Find where the given text appears and provide that cell's center as (X, Y) coordinate. 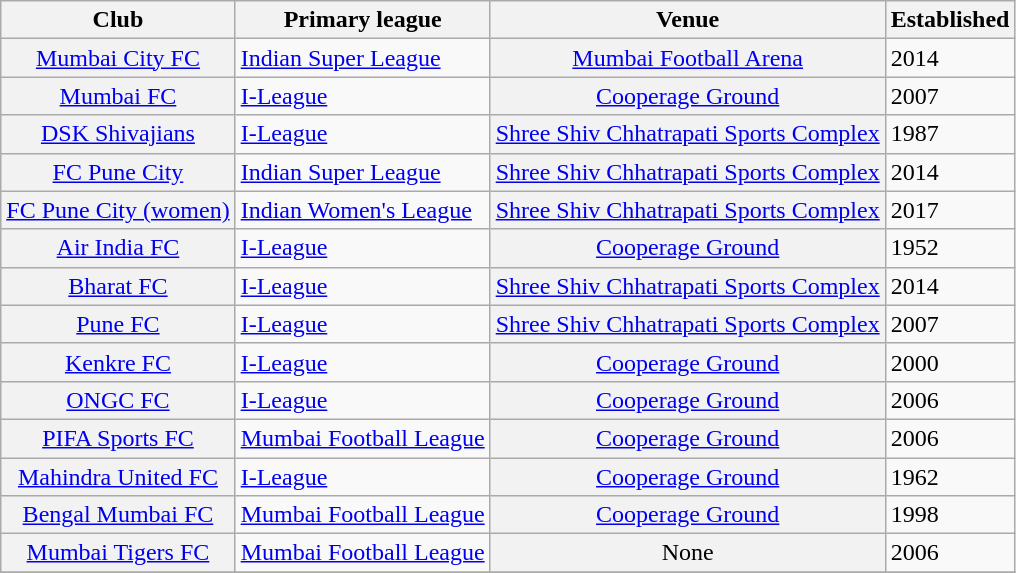
Mumbai Tigers FC (118, 553)
FC Pune City (118, 172)
None (688, 553)
1962 (950, 477)
Mumbai Football Arena (688, 58)
Venue (688, 20)
1998 (950, 515)
Kenkre FC (118, 362)
1952 (950, 248)
Pune FC (118, 324)
Primary league (362, 20)
2017 (950, 210)
Mumbai FC (118, 96)
Established (950, 20)
FC Pune City (women) (118, 210)
Mahindra United FC (118, 477)
2000 (950, 362)
Mumbai City FC (118, 58)
DSK Shivajians (118, 134)
1987 (950, 134)
PIFA Sports FC (118, 438)
Bharat FC (118, 286)
Air India FC (118, 248)
Bengal Mumbai FC (118, 515)
Indian Women's League (362, 210)
Club (118, 20)
ONGC FC (118, 400)
